Identify which cell holds the provided text, then report its (x, y) central coordinate. 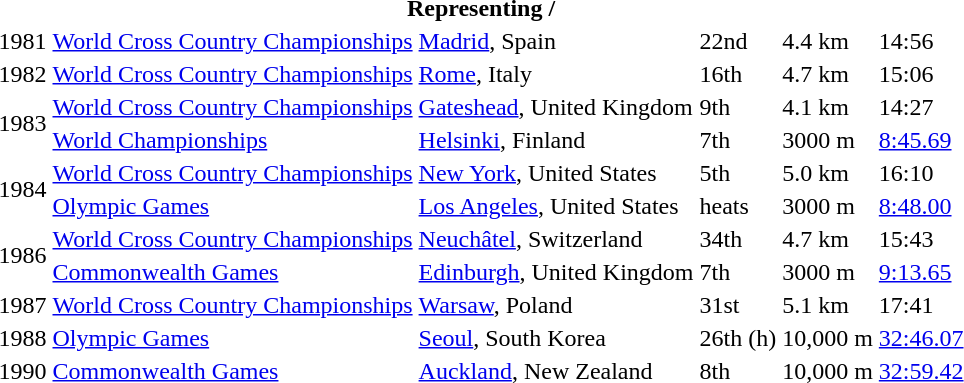
World Championships (232, 140)
22nd (738, 41)
5.1 km (828, 305)
4.4 km (828, 41)
31st (738, 305)
16th (738, 74)
Commonwealth Games (232, 272)
9th (738, 107)
Rome, Italy (556, 74)
Neuchâtel, Switzerland (556, 239)
Helsinki, Finland (556, 140)
26th (h) (738, 338)
Gateshead, United Kingdom (556, 107)
10,000 m (828, 338)
Madrid, Spain (556, 41)
34th (738, 239)
Edinburgh, United Kingdom (556, 272)
New York, United States (556, 173)
heats (738, 206)
Seoul, South Korea (556, 338)
4.1 km (828, 107)
5th (738, 173)
Los Angeles, United States (556, 206)
Warsaw, Poland (556, 305)
5.0 km (828, 173)
